Determine the (x, y) coordinate at the center of the cell enclosing the given text.  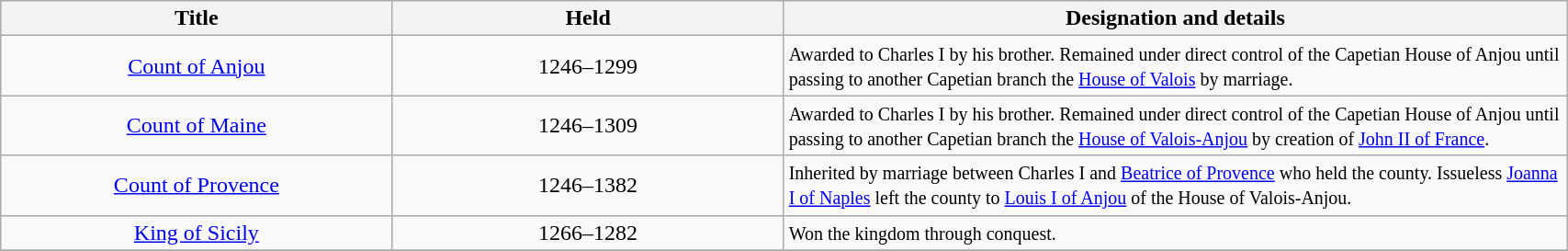
1266–1282 (588, 233)
1246–1299 (588, 66)
Won the kingdom through conquest. (1175, 233)
King of Sicily (197, 233)
1246–1309 (588, 125)
Title (197, 18)
Designation and details (1175, 18)
1246–1382 (588, 186)
Held (588, 18)
Count of Anjou (197, 66)
Count of Maine (197, 125)
Count of Provence (197, 186)
